Extract the [x, y] coordinate from the center of the cell holding the provided text.  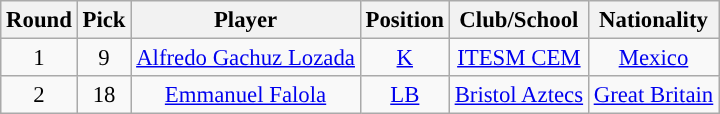
ITESM CEM [518, 58]
9 [104, 58]
Bristol Aztecs [518, 95]
Nationality [653, 20]
Round [39, 20]
1 [39, 58]
2 [39, 95]
Position [404, 20]
LB [404, 95]
Emmanuel Falola [246, 95]
Pick [104, 20]
Alfredo Gachuz Lozada [246, 58]
Player [246, 20]
Great Britain [653, 95]
K [404, 58]
18 [104, 95]
Mexico [653, 58]
Club/School [518, 20]
